Scan for the cell matching the given text and deliver its (X, Y) coordinate at center. 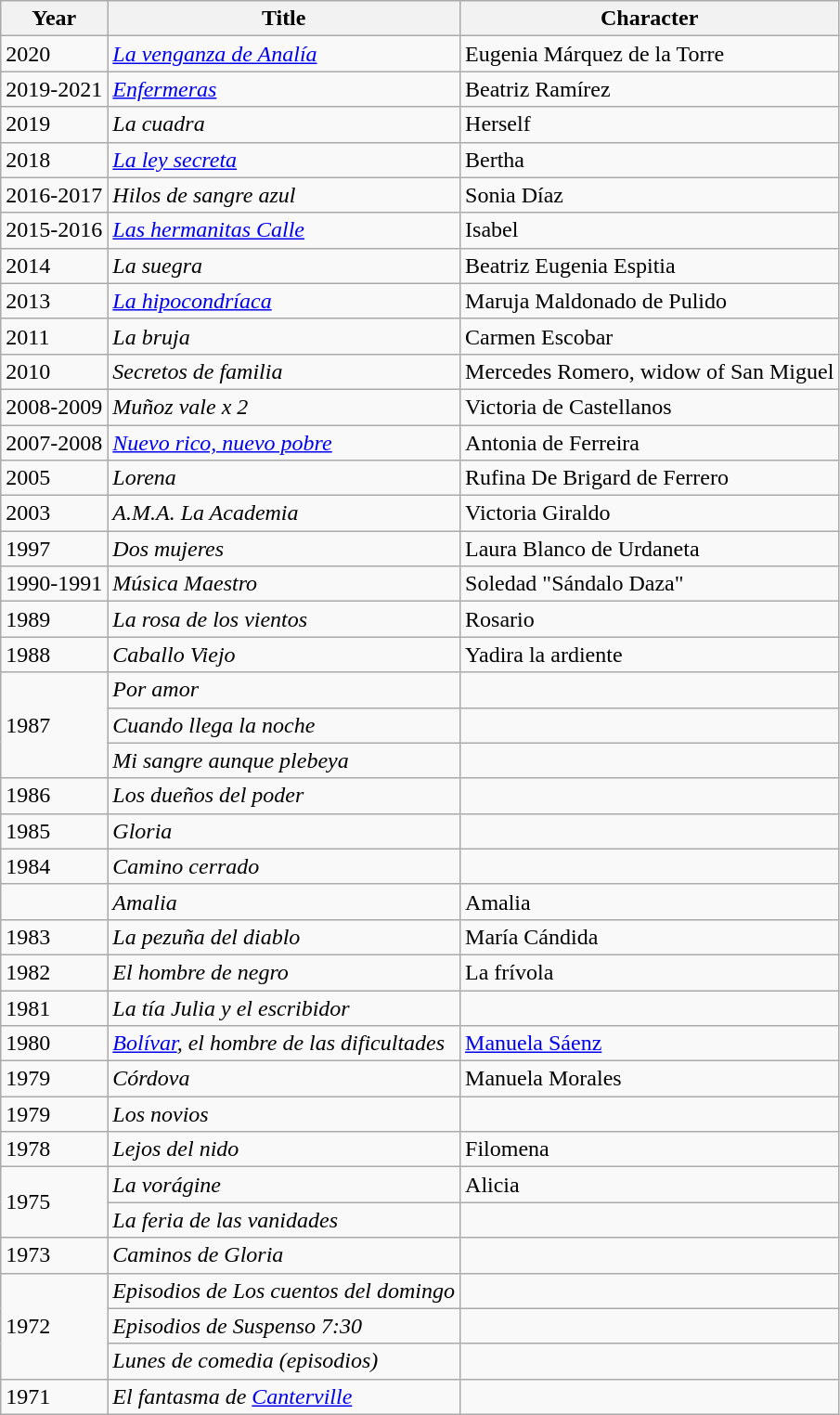
Character (650, 19)
La venganza de Analía (284, 54)
Hilos de sangre azul (284, 195)
Lunes de comedia (episodios) (284, 1361)
Muñoz vale x 2 (284, 407)
Caballo Viejo (284, 655)
Beatriz Ramírez (650, 89)
1997 (54, 549)
Herself (650, 124)
Música Maestro (284, 584)
Nuevo rico, nuevo pobre (284, 443)
Los novios (284, 1114)
Mi sangre aunque plebeya (284, 760)
Dos mujeres (284, 549)
Por amor (284, 690)
2014 (54, 266)
Year (54, 19)
Bolívar, el hombre de las dificultades (284, 1044)
Yadira la ardiente (650, 655)
Mercedes Romero, widow of San Miguel (650, 371)
2019 (54, 124)
La vorágine (284, 1185)
La bruja (284, 336)
A.M.A. La Academia (284, 513)
Antonia de Ferreira (650, 443)
Beatriz Eugenia Espitia (650, 266)
Enfermeras (284, 89)
Isabel (650, 230)
Caminos de Gloria (284, 1255)
Manuela Sáenz (650, 1044)
Title (284, 19)
1982 (54, 972)
La tía Julia y el escribidor (284, 1007)
1990-1991 (54, 584)
La ley secreta (284, 160)
1971 (54, 1396)
Episodios de Los cuentos del domingo (284, 1291)
2016-2017 (54, 195)
2007-2008 (54, 443)
La cuadra (284, 124)
1975 (54, 1202)
Córdova (284, 1079)
Lejos del nido (284, 1149)
El hombre de negro (284, 972)
La feria de las vanidades (284, 1220)
2005 (54, 478)
Gloria (284, 831)
Carmen Escobar (650, 336)
2019-2021 (54, 89)
Rosario (650, 619)
Filomena (650, 1149)
2018 (54, 160)
1983 (54, 937)
La suegra (284, 266)
Soledad "Sándalo Daza" (650, 584)
2020 (54, 54)
1978 (54, 1149)
Maruja Maldonado de Pulido (650, 301)
Cuando llega la noche (284, 725)
Victoria de Castellanos (650, 407)
1986 (54, 796)
Secretos de familia (284, 371)
2008-2009 (54, 407)
Manuela Morales (650, 1079)
Episodios de Suspenso 7:30 (284, 1326)
Los dueños del poder (284, 796)
Bertha (650, 160)
1973 (54, 1255)
1988 (54, 655)
2003 (54, 513)
1981 (54, 1007)
Sonia Díaz (650, 195)
2015-2016 (54, 230)
1980 (54, 1044)
Victoria Giraldo (650, 513)
El fantasma de Canterville (284, 1396)
Rufina De Brigard de Ferrero (650, 478)
Eugenia Márquez de la Torre (650, 54)
Camino cerrado (284, 866)
1972 (54, 1326)
2013 (54, 301)
La frívola (650, 972)
La rosa de los vientos (284, 619)
Lorena (284, 478)
1989 (54, 619)
1984 (54, 866)
María Cándida (650, 937)
2011 (54, 336)
2010 (54, 371)
Laura Blanco de Urdaneta (650, 549)
Las hermanitas Calle (284, 230)
1987 (54, 725)
Alicia (650, 1185)
La hipocondríaca (284, 301)
La pezuña del diablo (284, 937)
1985 (54, 831)
